From the cell containing the given text, extract its center point as [X, Y] coordinate. 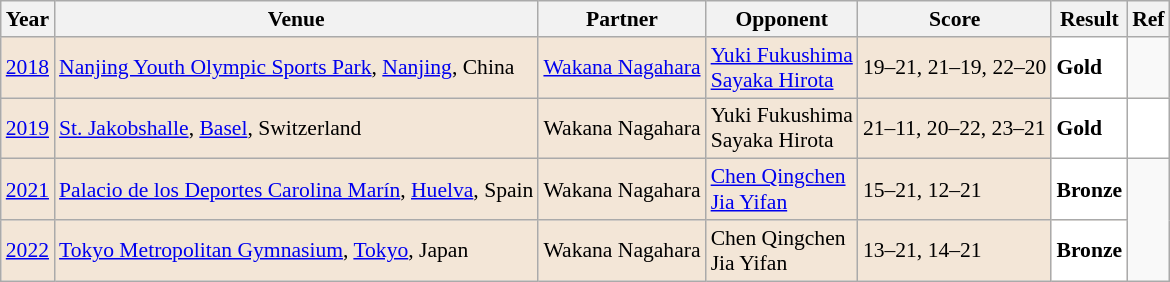
Partner [622, 19]
Venue [296, 19]
2019 [28, 128]
Nanjing Youth Olympic Sports Park, Nanjing, China [296, 68]
Score [955, 19]
13–21, 14–21 [955, 250]
St. Jakobshalle, Basel, Switzerland [296, 128]
19–21, 21–19, 22–20 [955, 68]
2021 [28, 190]
15–21, 12–21 [955, 190]
Tokyo Metropolitan Gymnasium, Tokyo, Japan [296, 250]
2018 [28, 68]
Palacio de los Deportes Carolina Marín, Huelva, Spain [296, 190]
Year [28, 19]
Opponent [782, 19]
21–11, 20–22, 23–21 [955, 128]
Result [1089, 19]
Ref [1148, 19]
2022 [28, 250]
